Capture the cell that displays the provided text and extract its (X, Y) central coordinate. 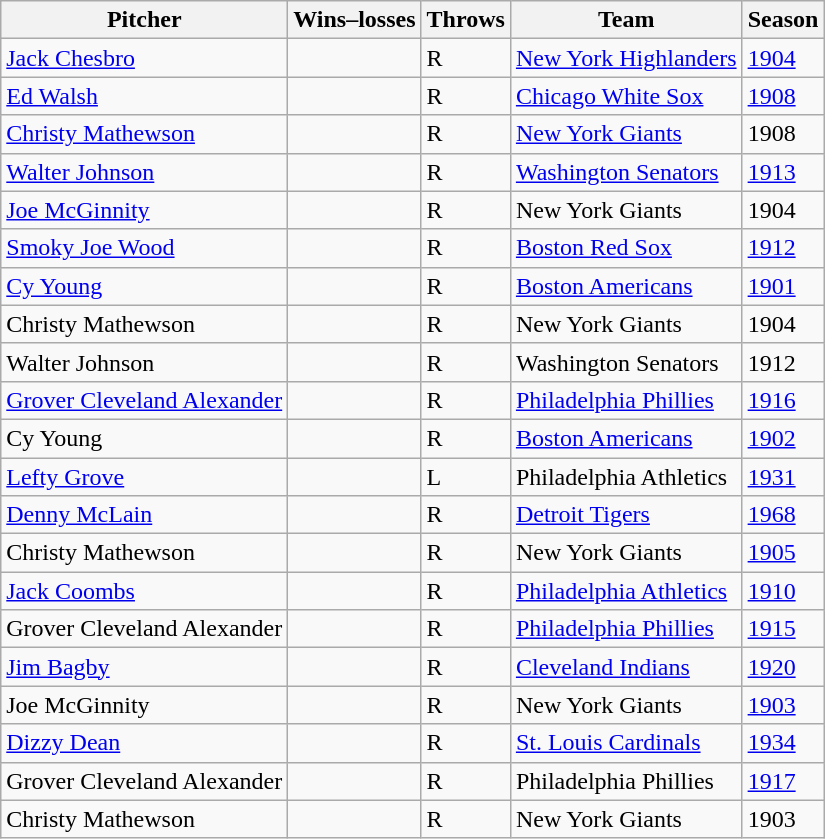
Detroit Tigers (626, 515)
St. Louis Cardinals (626, 743)
1915 (783, 629)
1902 (783, 438)
Ed Walsh (144, 96)
Jim Bagby (144, 667)
Jack Chesbro (144, 58)
Team (626, 20)
Chicago White Sox (626, 96)
1917 (783, 781)
Jack Coombs (144, 591)
Lefty Grove (144, 477)
Wins–losses (354, 20)
1905 (783, 553)
Boston Red Sox (626, 248)
1968 (783, 515)
Smoky Joe Wood (144, 248)
1916 (783, 400)
Dizzy Dean (144, 743)
1910 (783, 591)
Throws (466, 20)
1901 (783, 286)
Pitcher (144, 20)
New York Highlanders (626, 58)
1931 (783, 477)
Cleveland Indians (626, 667)
1934 (783, 743)
Denny McLain (144, 515)
1920 (783, 667)
1913 (783, 172)
L (466, 477)
Season (783, 20)
